Determine the (X, Y) coordinate at the center of the cell enclosing the given text.  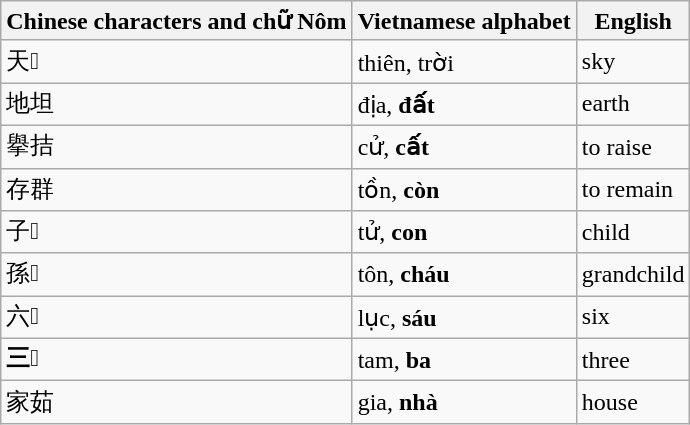
tồn, còn (464, 190)
六𦒹 (176, 318)
gia, nhà (464, 402)
存群 (176, 190)
天𡗶 (176, 62)
tử, con (464, 232)
家茹 (176, 402)
thiên, trời (464, 62)
Chinese characters and chữ Nôm (176, 21)
tôn, cháu (464, 274)
grandchild (633, 274)
three (633, 360)
English (633, 21)
to remain (633, 190)
地坦 (176, 104)
tam, ba (464, 360)
house (633, 402)
sky (633, 62)
子𡥵 (176, 232)
擧拮 (176, 146)
earth (633, 104)
孫𡥙 (176, 274)
to raise (633, 146)
Vietnamese alphabet (464, 21)
lục, sáu (464, 318)
địa, đất (464, 104)
six (633, 318)
三𠀧 (176, 360)
cử, cất (464, 146)
child (633, 232)
